For the text-containing cell, return its midpoint in (X, Y) coordinate format. 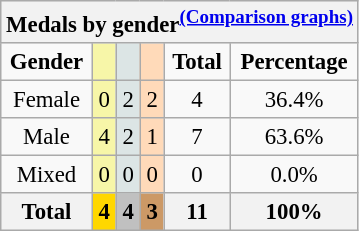
7 (197, 137)
Male (47, 137)
Percentage (294, 62)
Female (47, 100)
36.4% (294, 100)
Total (197, 62)
Gender (47, 62)
Mixed (47, 175)
1 (152, 137)
0.0% (294, 175)
Medals by gender(Comparison graphs) (180, 22)
63.6% (294, 137)
